Capture the cell that displays the provided text and extract its [x, y] central coordinate. 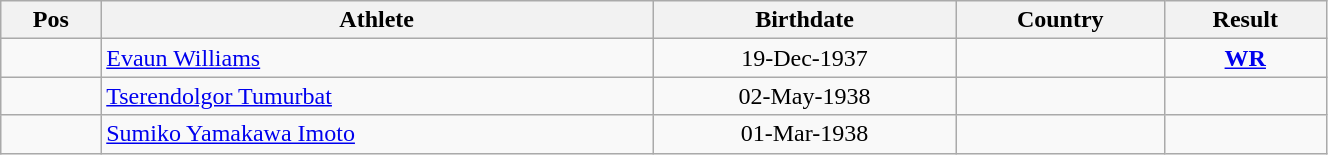
Evaun Williams [377, 58]
WR [1245, 58]
Birthdate [805, 20]
02-May-1938 [805, 96]
01-Mar-1938 [805, 134]
19-Dec-1937 [805, 58]
Country [1060, 20]
Sumiko Yamakawa Imoto [377, 134]
Tserendolgor Tumurbat [377, 96]
Athlete [377, 20]
Pos [51, 20]
Result [1245, 20]
